Return the (X, Y) coordinate for the center point of the cell that contains the specified text.  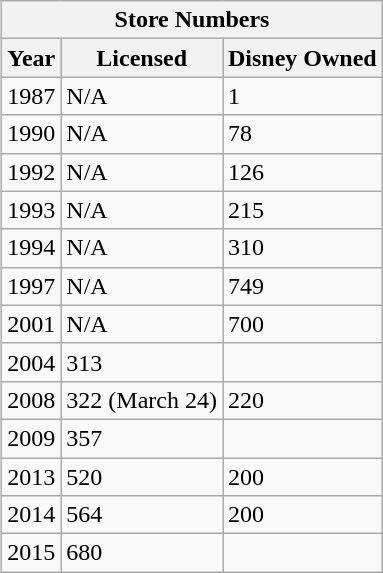
1994 (32, 248)
215 (302, 210)
Store Numbers (192, 20)
310 (302, 248)
Year (32, 58)
2008 (32, 400)
322 (March 24) (142, 400)
520 (142, 477)
2009 (32, 438)
680 (142, 553)
357 (142, 438)
220 (302, 400)
749 (302, 286)
2001 (32, 324)
2015 (32, 553)
1990 (32, 134)
78 (302, 134)
1992 (32, 172)
Licensed (142, 58)
313 (142, 362)
700 (302, 324)
564 (142, 515)
1 (302, 96)
2014 (32, 515)
2013 (32, 477)
1997 (32, 286)
1993 (32, 210)
2004 (32, 362)
126 (302, 172)
Disney Owned (302, 58)
1987 (32, 96)
